From the cell containing the given text, extract its center point as [X, Y] coordinate. 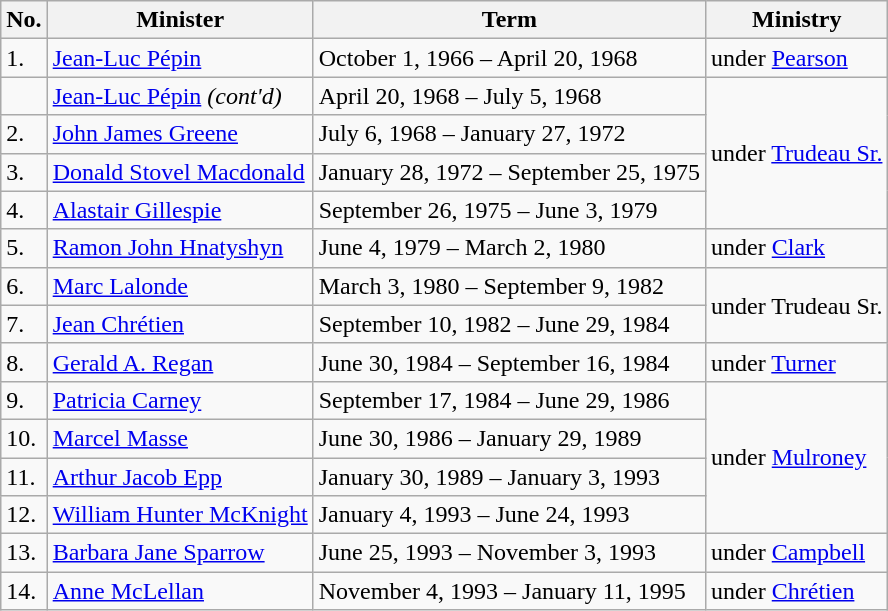
November 4, 1993 – January 11, 1995 [509, 591]
March 3, 1980 – September 9, 1982 [509, 286]
Jean-Luc Pépin (cont'd) [180, 96]
Jean Chrétien [180, 324]
7. [24, 324]
October 1, 1966 – April 20, 1968 [509, 58]
July 6, 1968 – January 27, 1972 [509, 134]
Term [509, 20]
11. [24, 477]
under Chrétien [797, 591]
Donald Stovel Macdonald [180, 172]
William Hunter McKnight [180, 515]
2. [24, 134]
Jean-Luc Pépin [180, 58]
13. [24, 553]
14. [24, 591]
10. [24, 438]
5. [24, 248]
4. [24, 210]
under Mulroney [797, 457]
John James Greene [180, 134]
No. [24, 20]
12. [24, 515]
Marcel Masse [180, 438]
September 26, 1975 – June 3, 1979 [509, 210]
Gerald A. Regan [180, 362]
under Clark [797, 248]
Anne McLellan [180, 591]
under Pearson [797, 58]
9. [24, 400]
June 25, 1993 – November 3, 1993 [509, 553]
Marc Lalonde [180, 286]
January 30, 1989 – January 3, 1993 [509, 477]
1. [24, 58]
June 30, 1984 – September 16, 1984 [509, 362]
Arthur Jacob Epp [180, 477]
3. [24, 172]
under Campbell [797, 553]
June 30, 1986 – January 29, 1989 [509, 438]
April 20, 1968 – July 5, 1968 [509, 96]
Alastair Gillespie [180, 210]
8. [24, 362]
Barbara Jane Sparrow [180, 553]
Ministry [797, 20]
Minister [180, 20]
September 10, 1982 – June 29, 1984 [509, 324]
under Turner [797, 362]
Ramon John Hnatyshyn [180, 248]
6. [24, 286]
September 17, 1984 – June 29, 1986 [509, 400]
Patricia Carney [180, 400]
January 4, 1993 – June 24, 1993 [509, 515]
June 4, 1979 – March 2, 1980 [509, 248]
January 28, 1972 – September 25, 1975 [509, 172]
